Identify which cell holds the provided text, then report its [x, y] central coordinate. 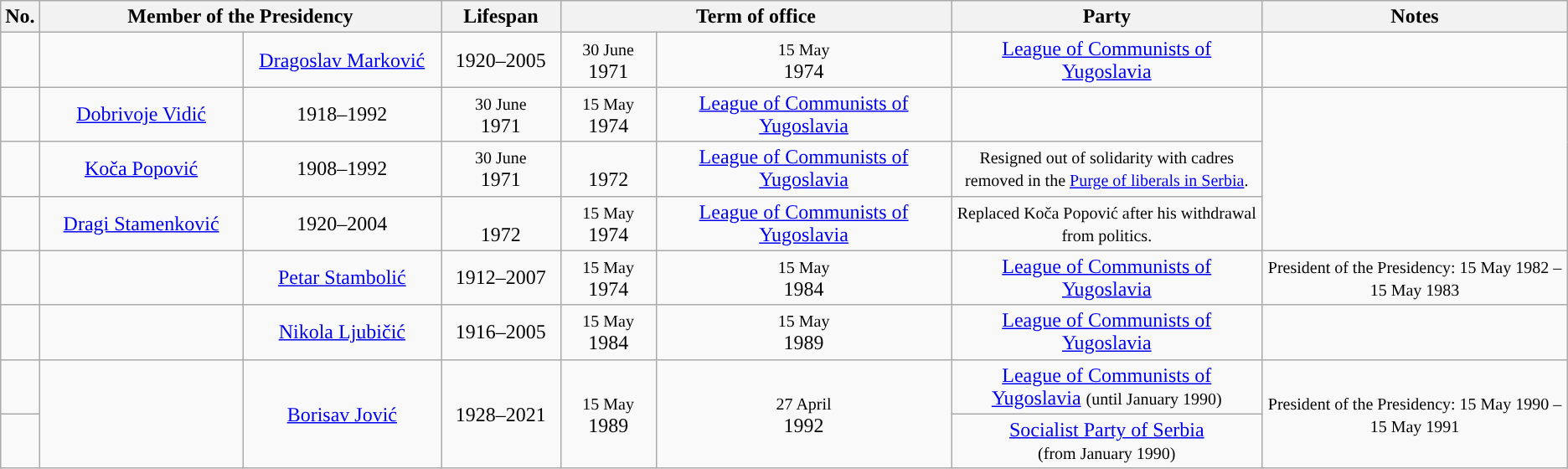
Term of office [756, 17]
1916–2005 [501, 332]
Nikola Ljubičić [342, 332]
Party [1107, 17]
Borisav Jović [342, 414]
League of Communists of Yugoslavia (until January 1990) [1107, 387]
1920–2004 [342, 223]
Petar Stambolić [342, 278]
President of the Presidency: 15 May 1990 – 15 May 1991 [1415, 414]
Lifespan [501, 17]
President of the Presidency: 15 May 1982 – 15 May 1983 [1415, 278]
No. [20, 17]
Notes [1415, 17]
Dragoslav Marković [342, 60]
Dragi Stamenković [141, 223]
1918–1992 [342, 114]
Koča Popović [141, 169]
Member of the Presidency [240, 17]
Dobrivoje Vidić [141, 114]
Replaced Koča Popović after his withdrawal from politics. [1107, 223]
Socialist Party of Serbia(from January 1990) [1107, 441]
1920–2005 [501, 60]
1928–2021 [501, 414]
1908–1992 [342, 169]
1912–2007 [501, 278]
Resigned out of solidarity with cadres removed in the Purge of liberals in Serbia. [1107, 169]
27 April1992 [803, 414]
